Pinpoint the cell where the given text exists, returning its [X, Y] midpoint coordinate. 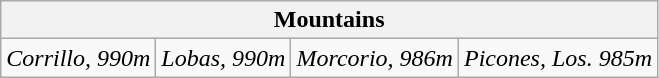
Picones, Los. 985m [558, 58]
Corrillo, 990m [78, 58]
Morcorio, 986m [375, 58]
Mountains [330, 20]
Lobas, 990m [224, 58]
